Scan for the cell matching the given text and deliver its (x, y) coordinate at center. 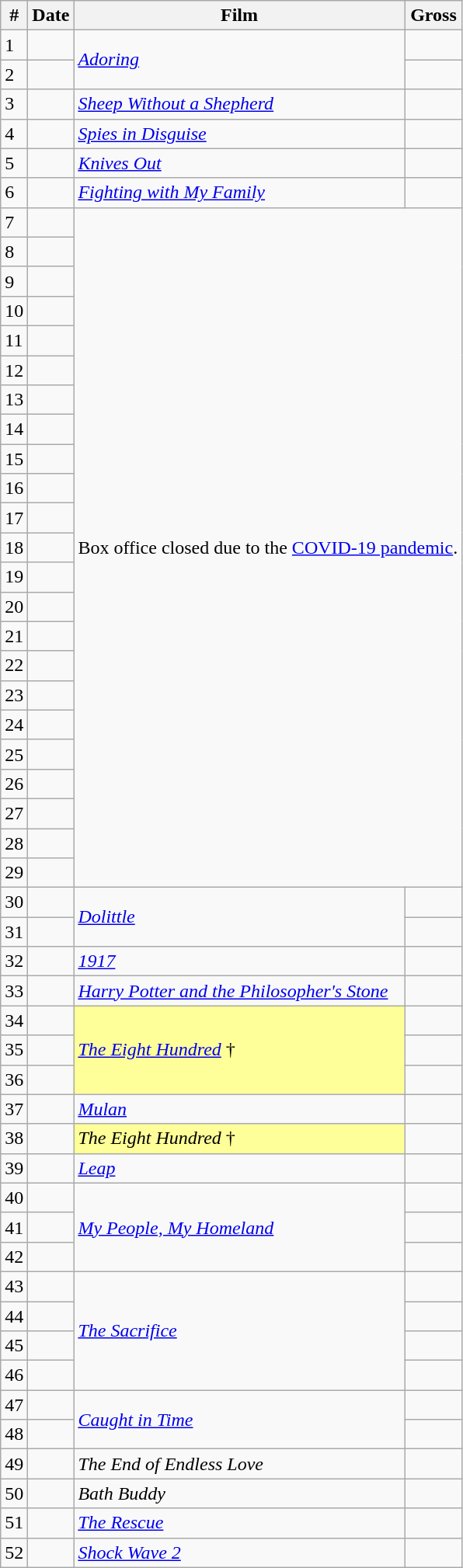
Fighting with My Family (239, 193)
52 (14, 1552)
The End of Endless Love (239, 1464)
31 (14, 932)
Shock Wave 2 (239, 1552)
Film (239, 16)
6 (14, 193)
Knives Out (239, 163)
9 (14, 281)
8 (14, 252)
39 (14, 1168)
50 (14, 1493)
7 (14, 222)
5 (14, 163)
13 (14, 400)
Harry Potter and the Philosopher's Stone (239, 991)
3 (14, 104)
Box office closed due to the COVID-19 pandemic. (268, 547)
30 (14, 902)
19 (14, 577)
Sheep Without a Shepherd (239, 104)
45 (14, 1346)
34 (14, 1020)
40 (14, 1198)
18 (14, 548)
29 (14, 873)
38 (14, 1139)
4 (14, 134)
24 (14, 725)
49 (14, 1464)
Dolittle (239, 917)
Date (51, 16)
17 (14, 518)
1 (14, 45)
12 (14, 370)
Spies in Disguise (239, 134)
The Rescue (239, 1523)
# (14, 16)
47 (14, 1405)
22 (14, 666)
51 (14, 1523)
23 (14, 695)
27 (14, 813)
48 (14, 1434)
10 (14, 311)
42 (14, 1257)
Caught in Time (239, 1420)
Gross (433, 16)
36 (14, 1080)
Leap (239, 1168)
35 (14, 1050)
20 (14, 607)
26 (14, 784)
33 (14, 991)
46 (14, 1375)
1917 (239, 961)
15 (14, 459)
Adoring (239, 60)
44 (14, 1316)
14 (14, 429)
2 (14, 75)
21 (14, 636)
16 (14, 488)
32 (14, 961)
37 (14, 1109)
25 (14, 754)
11 (14, 340)
Bath Buddy (239, 1493)
41 (14, 1227)
28 (14, 843)
My People, My Homeland (239, 1227)
The Sacrifice (239, 1330)
Mulan (239, 1109)
43 (14, 1286)
